Locate the cell with the specified text and output its (x, y) center coordinate. 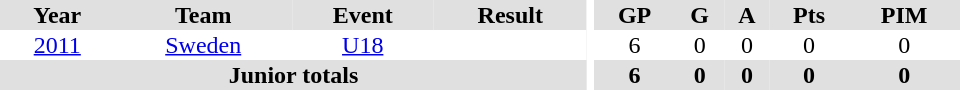
G (700, 15)
Event (363, 15)
2011 (58, 45)
GP (635, 15)
U18 (363, 45)
Junior totals (294, 75)
A (747, 15)
PIM (904, 15)
Result (510, 15)
Year (58, 15)
Sweden (204, 45)
Team (204, 15)
Pts (810, 15)
